Search for the cell housing the specified text and yield its (x, y) center coordinate. 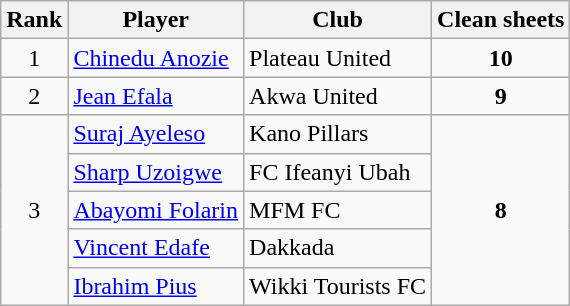
Wikki Tourists FC (338, 286)
Clean sheets (501, 20)
Rank (34, 20)
Kano Pillars (338, 134)
Chinedu Anozie (156, 58)
3 (34, 210)
Club (338, 20)
Plateau United (338, 58)
9 (501, 96)
1 (34, 58)
Player (156, 20)
Vincent Edafe (156, 248)
Suraj Ayeleso (156, 134)
2 (34, 96)
Dakkada (338, 248)
Jean Efala (156, 96)
MFM FC (338, 210)
Abayomi Folarin (156, 210)
Ibrahim Pius (156, 286)
FC Ifeanyi Ubah (338, 172)
Sharp Uzoigwe (156, 172)
Akwa United (338, 96)
8 (501, 210)
10 (501, 58)
